Determine the [x, y] coordinate at the center of the cell enclosing the given text.  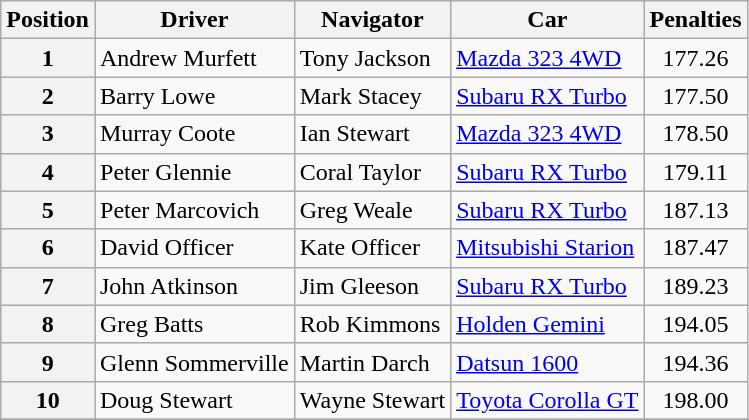
John Atkinson [194, 286]
Jim Gleeson [372, 286]
198.00 [696, 400]
Toyota Corolla GT [548, 400]
Datsun 1600 [548, 362]
Murray Coote [194, 134]
Doug Stewart [194, 400]
Wayne Stewart [372, 400]
194.36 [696, 362]
189.23 [696, 286]
Barry Lowe [194, 96]
Peter Marcovich [194, 210]
179.11 [696, 172]
6 [48, 248]
Tony Jackson [372, 58]
Penalties [696, 20]
187.47 [696, 248]
Mark Stacey [372, 96]
1 [48, 58]
5 [48, 210]
8 [48, 324]
177.50 [696, 96]
Greg Batts [194, 324]
Peter Glennie [194, 172]
Coral Taylor [372, 172]
Rob Kimmons [372, 324]
4 [48, 172]
Greg Weale [372, 210]
2 [48, 96]
Kate Officer [372, 248]
187.13 [696, 210]
Glenn Sommerville [194, 362]
Navigator [372, 20]
10 [48, 400]
7 [48, 286]
177.26 [696, 58]
178.50 [696, 134]
Car [548, 20]
9 [48, 362]
Holden Gemini [548, 324]
194.05 [696, 324]
Position [48, 20]
Driver [194, 20]
Martin Darch [372, 362]
David Officer [194, 248]
3 [48, 134]
Mitsubishi Starion [548, 248]
Ian Stewart [372, 134]
Andrew Murfett [194, 58]
